Identify which cell holds the provided text, then report its (X, Y) central coordinate. 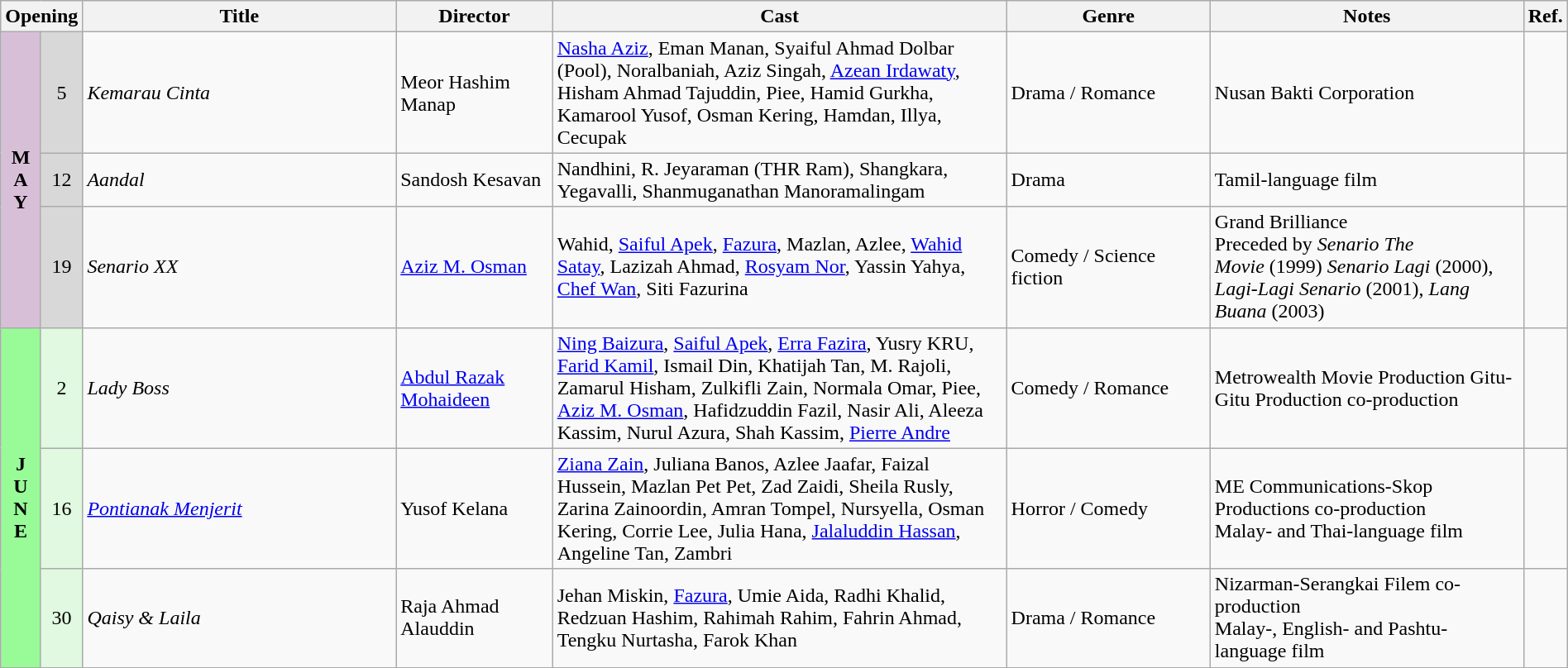
Senario XX (240, 267)
Nizarman-Serangkai Filem co-productionMalay-, English- and Pashtu-language film (1366, 618)
Qaisy & Laila (240, 618)
Ref. (1545, 17)
Metrowealth Movie Production Gitu-Gitu Production co-production (1366, 388)
12 (61, 180)
Genre (1108, 17)
Comedy / Romance (1108, 388)
30 (61, 618)
Grand Brilliance Preceded by Senario The Movie (1999) Senario Lagi (2000), Lagi-Lagi Senario (2001), Lang Buana (2003) (1366, 267)
19 (61, 267)
Nandhini, R. Jeyaraman (THR Ram), Shangkara, Yegavalli, Shanmuganathan Manoramalingam (779, 180)
Jehan Miskin, Fazura, Umie Aida, Radhi Khalid, Redzuan Hashim, Rahimah Rahim, Fahrin Ahmad, Tengku Nurtasha, Farok Khan (779, 618)
JUNE (22, 498)
Director (475, 17)
Sandosh Kesavan (475, 180)
Abdul Razak Mohaideen (475, 388)
Meor Hashim Manap (475, 93)
Notes (1366, 17)
Yusof Kelana (475, 508)
Horror / Comedy (1108, 508)
Opening (41, 17)
Tamil-language film (1366, 180)
Lady Boss (240, 388)
Aandal (240, 180)
Kemarau Cinta (240, 93)
Wahid, Saiful Apek, Fazura, Mazlan, Azlee, Wahid Satay, Lazizah Ahmad, Rosyam Nor, Yassin Yahya, Chef Wan, Siti Fazurina (779, 267)
16 (61, 508)
Nusan Bakti Corporation (1366, 93)
Title (240, 17)
Cast (779, 17)
5 (61, 93)
Raja Ahmad Alauddin (475, 618)
ME Communications-Skop Productions co-productionMalay- and Thai-language film (1366, 508)
Comedy / Science fiction (1108, 267)
Aziz M. Osman (475, 267)
Pontianak Menjerit (240, 508)
2 (61, 388)
MAY (22, 180)
Drama (1108, 180)
